Scan for the cell matching the given text and deliver its [x, y] coordinate at center. 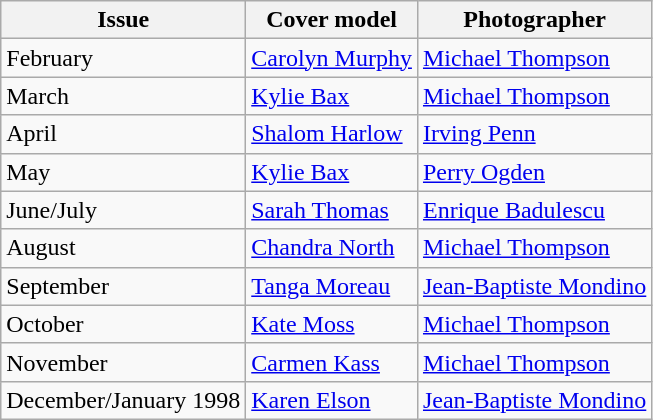
March [124, 96]
Irving Penn [534, 134]
November [124, 362]
April [124, 134]
June/July [124, 210]
Shalom Harlow [332, 134]
August [124, 248]
Sarah Thomas [332, 210]
Enrique Badulescu [534, 210]
Kate Moss [332, 324]
Chandra North [332, 248]
December/January 1998 [124, 400]
May [124, 172]
Carolyn Murphy [332, 58]
February [124, 58]
Photographer [534, 20]
Carmen Kass [332, 362]
September [124, 286]
Issue [124, 20]
Perry Ogden [534, 172]
Karen Elson [332, 400]
Cover model [332, 20]
Tanga Moreau [332, 286]
October [124, 324]
